Output the [X, Y] coordinate of the center of the cell containing the given text.  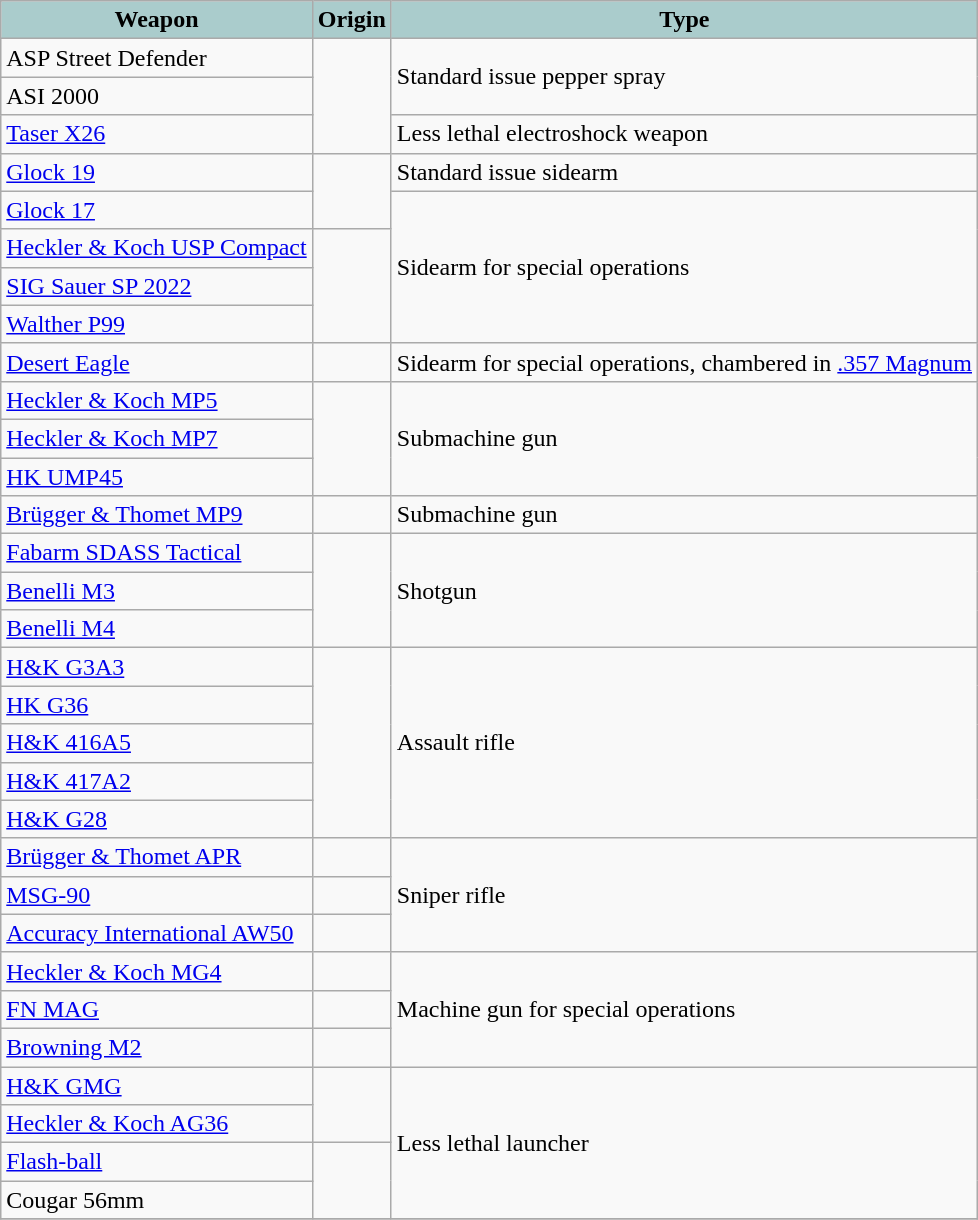
Fabarm SDASS Tactical [156, 553]
Sidearm for special operations [684, 267]
MSG-90 [156, 895]
Heckler & Koch USP Compact [156, 248]
Standard issue pepper spray [684, 77]
Flash-ball [156, 1162]
ASP Street Defender [156, 58]
FN MAG [156, 1009]
ASI 2000 [156, 96]
H&K 416A5 [156, 743]
H&K G28 [156, 819]
Heckler & Koch MP5 [156, 400]
Heckler & Koch MP7 [156, 438]
H&K 417A2 [156, 781]
Heckler & Koch MG4 [156, 971]
Shotgun [684, 591]
SIG Sauer SP 2022 [156, 286]
Desert Eagle [156, 362]
Machine gun for special operations [684, 1009]
Browning M2 [156, 1047]
Heckler & Koch AG36 [156, 1124]
Sniper rifle [684, 895]
Glock 19 [156, 172]
Less lethal electroshock weapon [684, 134]
Weapon [156, 20]
Benelli M3 [156, 591]
Origin [352, 20]
Brügger & Thomet APR [156, 857]
H&K GMG [156, 1085]
Type [684, 20]
Sidearm for special operations, chambered in .357 Magnum [684, 362]
Glock 17 [156, 210]
Walther P99 [156, 324]
Taser X26 [156, 134]
Standard issue sidearm [684, 172]
Cougar 56mm [156, 1200]
H&K G3A3 [156, 667]
Accuracy International AW50 [156, 933]
Assault rifle [684, 743]
Brügger & Thomet MP9 [156, 515]
Benelli M4 [156, 629]
HK UMP45 [156, 477]
Less lethal launcher [684, 1142]
HK G36 [156, 705]
